Return (X, Y) of the center of cell containing provided text 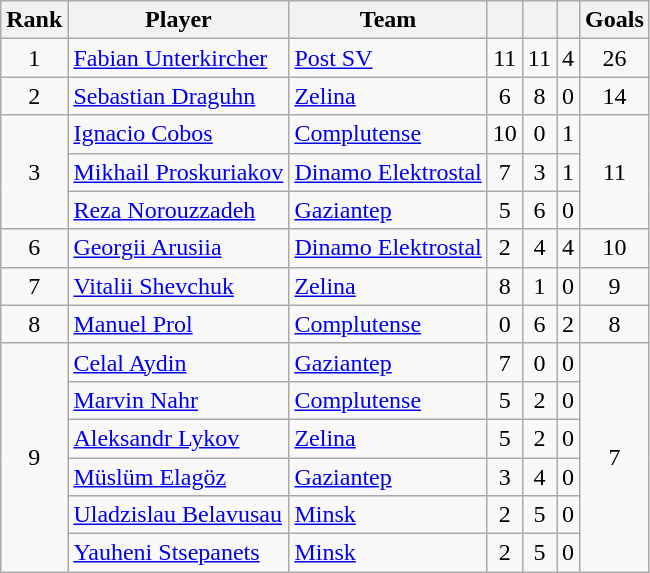
Manuel Prol (178, 324)
Müslüm Elagöz (178, 477)
Aleksandr Lykov (178, 438)
Rank (34, 20)
Post SV (388, 58)
Sebastian Draguhn (178, 96)
Fabian Unterkircher (178, 58)
Reza Norouzzadeh (178, 210)
Goals (615, 20)
Vitalii Shevchuk (178, 286)
Marvin Nahr (178, 400)
Ignacio Cobos (178, 134)
Uladzislau Belavusau (178, 515)
Georgii Arusiia (178, 248)
Player (178, 20)
Team (388, 20)
14 (615, 96)
Celal Aydin (178, 362)
Yauheni Stsepanets (178, 553)
26 (615, 58)
Mikhail Proskuriakov (178, 172)
